Return [X, Y] of the center of cell containing provided text 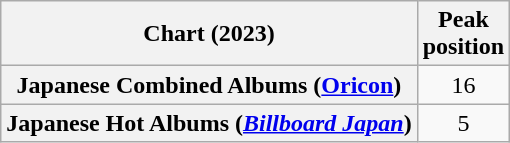
5 [463, 123]
Peakposition [463, 34]
16 [463, 85]
Chart (2023) [209, 34]
Japanese Hot Albums (Billboard Japan) [209, 123]
Japanese Combined Albums (Oricon) [209, 85]
